Extract the (x, y) coordinate from the center of the cell holding the provided text.  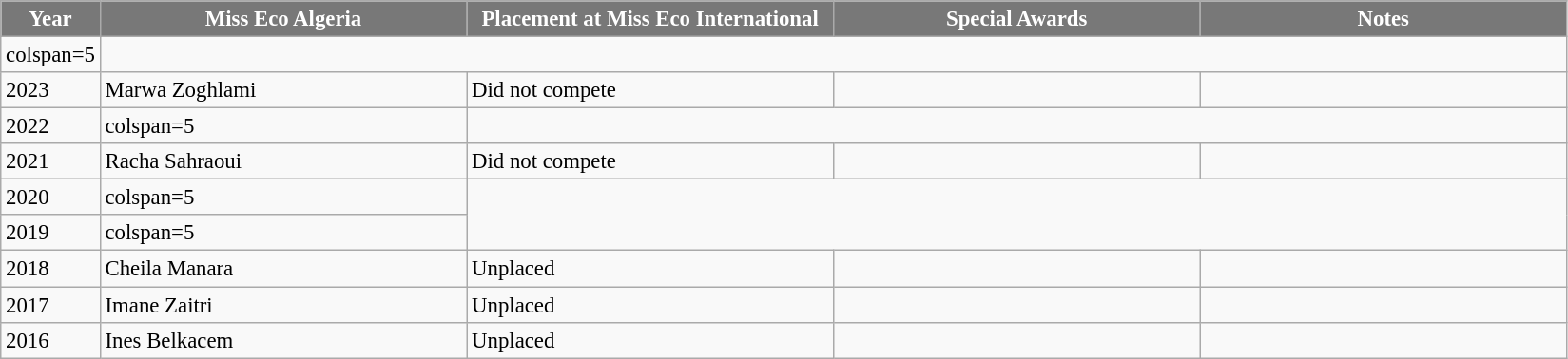
2018 (50, 269)
2017 (50, 305)
2020 (50, 198)
Racha Sahraoui (283, 161)
Placement at Miss Eco International (650, 19)
2016 (50, 340)
Special Awards (1016, 19)
Notes (1384, 19)
Miss Eco Algeria (283, 19)
2023 (50, 90)
Ines Belkacem (283, 340)
2022 (50, 126)
2019 (50, 233)
Year (50, 19)
Marwa Zoghlami (283, 90)
2021 (50, 161)
Imane Zaitri (283, 305)
Cheila Manara (283, 269)
